Provide the (x, y) coordinate of the cell's center where the given text is located.  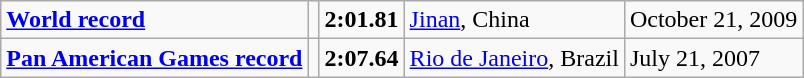
July 21, 2007 (713, 58)
Rio de Janeiro, Brazil (514, 58)
2:07.64 (362, 58)
World record (154, 20)
October 21, 2009 (713, 20)
Pan American Games record (154, 58)
2:01.81 (362, 20)
Jinan, China (514, 20)
